Locate the cell with the specified text and output its [X, Y] center coordinate. 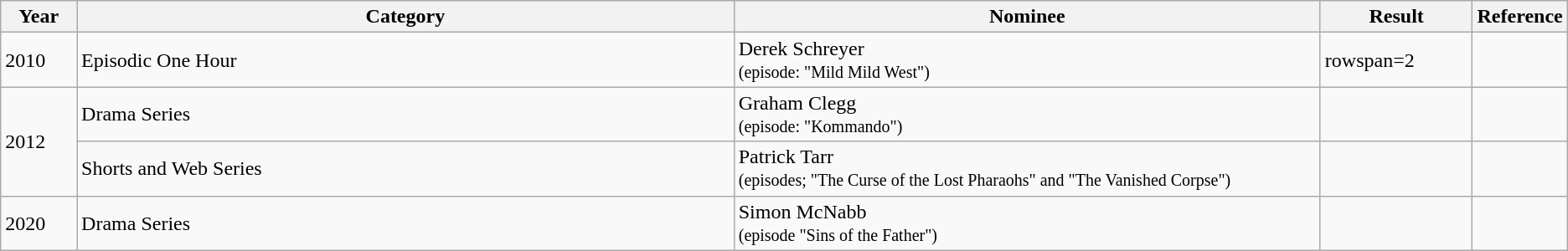
Shorts and Web Series [405, 169]
Nominee [1027, 17]
Simon McNabb(episode "Sins of the Father") [1027, 223]
Derek Schreyer(episode: "Mild Mild West") [1027, 60]
Category [405, 17]
Year [39, 17]
Reference [1519, 17]
rowspan=2 [1396, 60]
2012 [39, 141]
Patrick Tarr(episodes; "The Curse of the Lost Pharaohs" and "The Vanished Corpse") [1027, 169]
Graham Clegg(episode: "Kommando") [1027, 114]
Result [1396, 17]
2020 [39, 223]
Episodic One Hour [405, 60]
2010 [39, 60]
